Extract the (x, y) coordinate from the center of the cell holding the provided text.  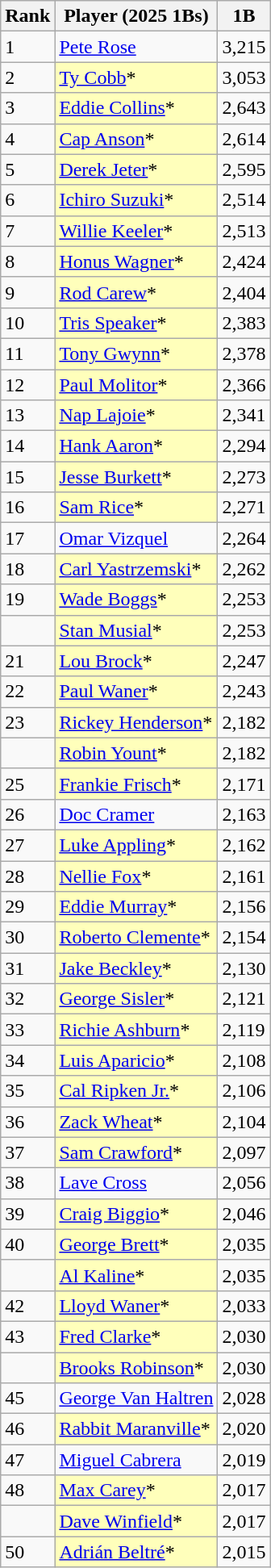
Tony Gwynn* (136, 353)
2,161 (244, 876)
11 (27, 353)
3,053 (244, 77)
Rabbit Maranville* (136, 1429)
2,033 (244, 1306)
Craig Biggio* (136, 1214)
2,643 (244, 108)
30 (27, 938)
2,020 (244, 1429)
Sam Rice* (136, 508)
18 (27, 569)
2,106 (244, 1091)
Nap Lajoie* (136, 416)
5 (27, 169)
2,383 (244, 323)
2,366 (244, 385)
47 (27, 1460)
42 (27, 1306)
2,162 (244, 845)
Max Carey* (136, 1491)
Cap Anson* (136, 139)
37 (27, 1152)
3 (27, 108)
Robin Yount* (136, 753)
Jake Beckley* (136, 968)
Ty Cobb* (136, 77)
43 (27, 1336)
7 (27, 231)
George Van Haltren (136, 1399)
2,121 (244, 999)
2,130 (244, 968)
Roberto Clemente* (136, 938)
1 (27, 47)
Willie Keeler* (136, 231)
2,019 (244, 1460)
2 (27, 77)
34 (27, 1060)
2,294 (244, 446)
Eddie Collins* (136, 108)
6 (27, 200)
Carl Yastrzemski* (136, 569)
38 (27, 1183)
2,424 (244, 261)
2,243 (244, 692)
Stan Musial* (136, 630)
27 (27, 845)
Omar Vizquel (136, 538)
Fred Clarke* (136, 1336)
2,156 (244, 907)
Rank (27, 16)
Player (2025 1Bs) (136, 16)
Dave Winfield* (136, 1521)
2,154 (244, 938)
16 (27, 508)
Jesse Burkett* (136, 477)
Cal Ripken Jr.* (136, 1091)
2,046 (244, 1214)
Brooks Robinson* (136, 1368)
2,171 (244, 784)
Eddie Murray* (136, 907)
17 (27, 538)
Derek Jeter* (136, 169)
22 (27, 692)
2,056 (244, 1183)
31 (27, 968)
Paul Waner* (136, 692)
Wade Boggs* (136, 600)
2,271 (244, 508)
2,614 (244, 139)
2,264 (244, 538)
George Brett* (136, 1244)
32 (27, 999)
2,028 (244, 1399)
39 (27, 1214)
13 (27, 416)
Doc Cramer (136, 814)
40 (27, 1244)
Pete Rose (136, 47)
Tris Speaker* (136, 323)
29 (27, 907)
2,513 (244, 231)
46 (27, 1429)
George Sisler* (136, 999)
Rickey Henderson* (136, 722)
Rod Carew* (136, 292)
3,215 (244, 47)
2,262 (244, 569)
9 (27, 292)
14 (27, 446)
Adrián Beltré* (136, 1552)
50 (27, 1552)
35 (27, 1091)
Frankie Frisch* (136, 784)
15 (27, 477)
28 (27, 876)
2,273 (244, 477)
25 (27, 784)
2,247 (244, 661)
Zack Wheat* (136, 1122)
2,104 (244, 1122)
Al Kaline* (136, 1275)
Miguel Cabrera (136, 1460)
33 (27, 1030)
10 (27, 323)
Lave Cross (136, 1183)
4 (27, 139)
Lloyd Waner* (136, 1306)
Richie Ashburn* (136, 1030)
Ichiro Suzuki* (136, 200)
2,595 (244, 169)
2,108 (244, 1060)
48 (27, 1491)
2,119 (244, 1030)
Nellie Fox* (136, 876)
2,378 (244, 353)
19 (27, 600)
Sam Crawford* (136, 1152)
12 (27, 385)
45 (27, 1399)
26 (27, 814)
Honus Wagner* (136, 261)
2,341 (244, 416)
2,404 (244, 292)
23 (27, 722)
2,015 (244, 1552)
Luke Appling* (136, 845)
2,163 (244, 814)
1B (244, 16)
21 (27, 661)
2,097 (244, 1152)
Luis Aparicio* (136, 1060)
Lou Brock* (136, 661)
Paul Molitor* (136, 385)
36 (27, 1122)
2,514 (244, 200)
8 (27, 261)
Hank Aaron* (136, 446)
